Find where the given text appears and provide that cell's center as [X, Y] coordinate. 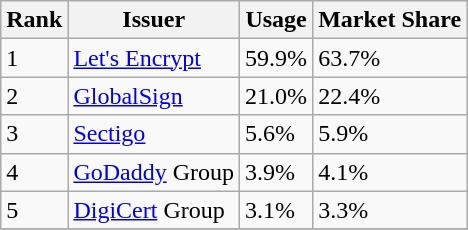
DigiCert Group [154, 210]
59.9% [276, 58]
5 [34, 210]
GoDaddy Group [154, 172]
Sectigo [154, 134]
5.9% [390, 134]
GlobalSign [154, 96]
1 [34, 58]
Usage [276, 20]
Let's Encrypt [154, 58]
3 [34, 134]
3.1% [276, 210]
Issuer [154, 20]
Rank [34, 20]
3.9% [276, 172]
2 [34, 96]
3.3% [390, 210]
5.6% [276, 134]
4 [34, 172]
Market Share [390, 20]
22.4% [390, 96]
4.1% [390, 172]
21.0% [276, 96]
63.7% [390, 58]
